Pinpoint the cell where the given text exists, returning its [x, y] midpoint coordinate. 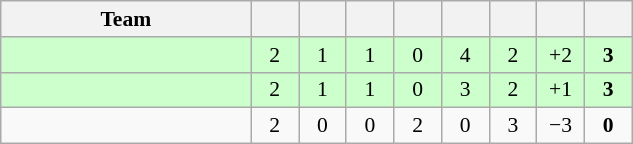
Team [126, 19]
+2 [561, 55]
+1 [561, 90]
4 [465, 55]
−3 [561, 126]
